Provide the (x, y) coordinate of the cell's center where the given text is located.  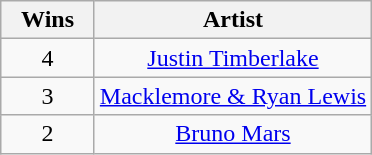
2 (48, 134)
Macklemore & Ryan Lewis (232, 96)
Artist (232, 20)
3 (48, 96)
4 (48, 58)
Wins (48, 20)
Justin Timberlake (232, 58)
Bruno Mars (232, 134)
